Find where the given text appears and provide that cell's center as (X, Y) coordinate. 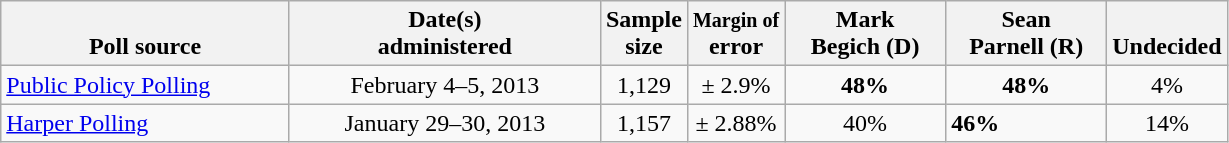
January 29–30, 2013 (444, 123)
Harper Polling (146, 123)
February 4–5, 2013 (444, 85)
Poll source (146, 34)
Public Policy Polling (146, 85)
MarkBegich (D) (866, 34)
40% (866, 123)
14% (1167, 123)
46% (1026, 123)
SeanParnell (R) (1026, 34)
Undecided (1167, 34)
1,157 (644, 123)
Samplesize (644, 34)
± 2.88% (736, 123)
4% (1167, 85)
1,129 (644, 85)
Margin oferror (736, 34)
Date(s)administered (444, 34)
± 2.9% (736, 85)
